For the text-containing cell, return its midpoint in [X, Y] coordinate format. 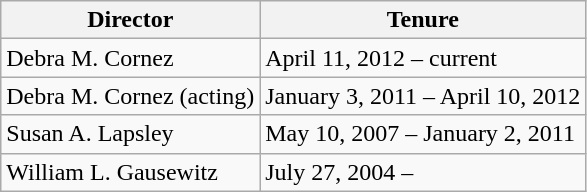
May 10, 2007 – January 2, 2011 [423, 134]
Debra M. Cornez (acting) [130, 96]
Debra M. Cornez [130, 58]
Director [130, 20]
William L. Gausewitz [130, 172]
January 3, 2011 – April 10, 2012 [423, 96]
Susan A. Lapsley [130, 134]
Tenure [423, 20]
July 27, 2004 – [423, 172]
April 11, 2012 – current [423, 58]
